Determine the [X, Y] coordinate at the center of the cell enclosing the given text.  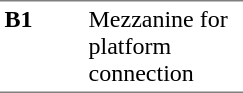
Mezzanine for platform connection [164, 46]
B1 [42, 46]
